Locate the cell with the specified text and output its [x, y] center coordinate. 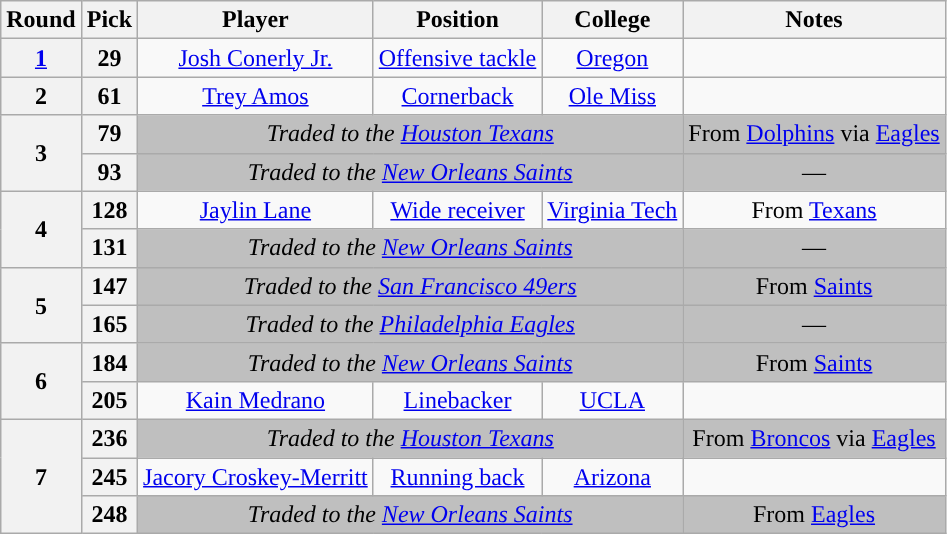
Pick [109, 20]
165 [109, 324]
236 [109, 438]
Offensive tackle [458, 58]
Traded to the San Francisco 49ers [410, 286]
Trey Amos [256, 96]
131 [109, 248]
184 [109, 362]
Virginia Tech [612, 210]
Running back [458, 477]
128 [109, 210]
4 [41, 229]
Player [256, 20]
245 [109, 477]
61 [109, 96]
Cornerback [458, 96]
College [612, 20]
248 [109, 515]
7 [41, 476]
Linebacker [458, 400]
From Broncos via Eagles [814, 438]
Wide receiver [458, 210]
UCLA [612, 400]
From Dolphins via Eagles [814, 134]
5 [41, 305]
29 [109, 58]
205 [109, 400]
Arizona [612, 477]
Oregon [612, 58]
1 [41, 58]
Round [41, 20]
Jaylin Lane [256, 210]
147 [109, 286]
From Texans [814, 210]
Traded to the Philadelphia Eagles [410, 324]
Ole Miss [612, 96]
Notes [814, 20]
6 [41, 381]
2 [41, 96]
Position [458, 20]
79 [109, 134]
93 [109, 172]
From Eagles [814, 515]
Kain Medrano [256, 400]
Josh Conerly Jr. [256, 58]
Jacory Croskey-Merritt [256, 477]
3 [41, 153]
